Determine the [x, y] coordinate at the center of the cell enclosing the given text.  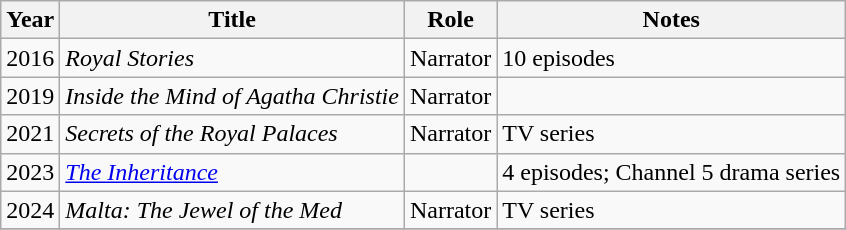
Notes [672, 20]
Secrets of the Royal Palaces [232, 134]
2021 [30, 134]
Year [30, 20]
Title [232, 20]
2016 [30, 58]
Malta: The Jewel of the Med [232, 210]
Inside the Mind of Agatha Christie [232, 96]
The Inheritance [232, 172]
2024 [30, 210]
Royal Stories [232, 58]
4 episodes; Channel 5 drama series [672, 172]
2019 [30, 96]
10 episodes [672, 58]
Role [450, 20]
2023 [30, 172]
